Detect which cell encompasses the target text, then output its [X, Y] center coordinate. 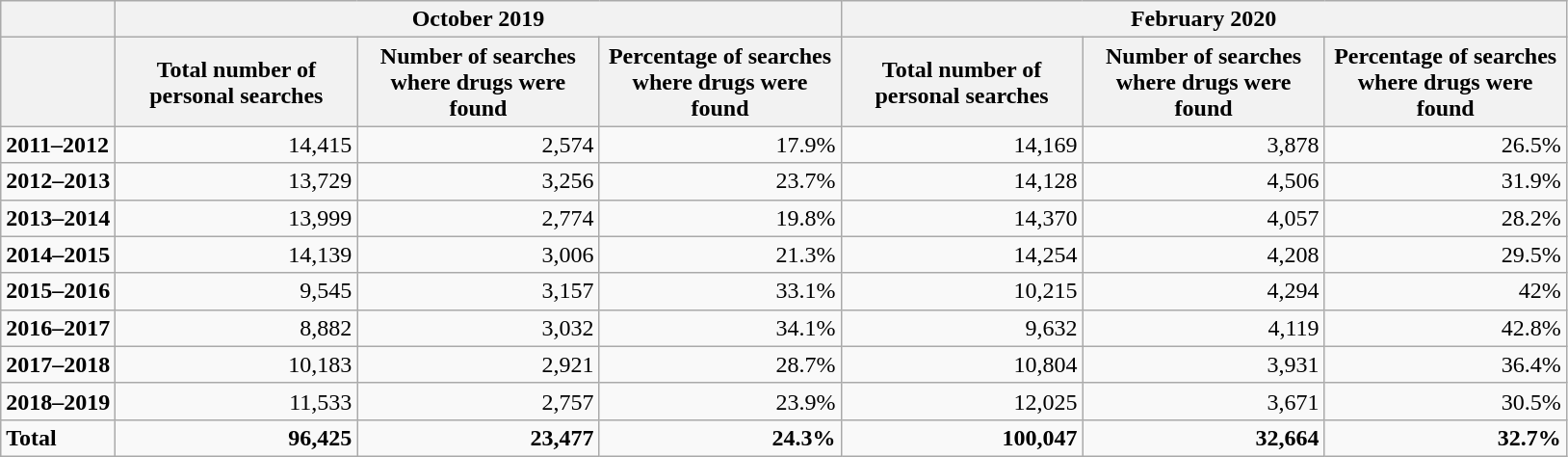
32.7% [1445, 438]
11,533 [237, 401]
36.4% [1445, 364]
23.9% [720, 401]
3,931 [1204, 364]
2018–2019 [58, 401]
23,477 [478, 438]
42% [1445, 291]
13,999 [237, 218]
2,774 [478, 218]
28.2% [1445, 218]
14,139 [237, 255]
2016–2017 [58, 328]
26.5% [1445, 145]
Total [58, 438]
10,183 [237, 364]
24.3% [720, 438]
13,729 [237, 181]
34.1% [720, 328]
17.9% [720, 145]
14,128 [961, 181]
2013–2014 [58, 218]
96,425 [237, 438]
23.7% [720, 181]
2,921 [478, 364]
2012–2013 [58, 181]
3,256 [478, 181]
2011–2012 [58, 145]
14,370 [961, 218]
29.5% [1445, 255]
2,574 [478, 145]
4,057 [1204, 218]
3,671 [1204, 401]
3,032 [478, 328]
2014–2015 [58, 255]
31.9% [1445, 181]
3,878 [1204, 145]
30.5% [1445, 401]
33.1% [720, 291]
19.8% [720, 218]
3,006 [478, 255]
28.7% [720, 364]
2015–2016 [58, 291]
9,632 [961, 328]
9,545 [237, 291]
12,025 [961, 401]
10,804 [961, 364]
February 2020 [1204, 19]
4,294 [1204, 291]
2017–2018 [58, 364]
42.8% [1445, 328]
32,664 [1204, 438]
4,208 [1204, 255]
3,157 [478, 291]
4,506 [1204, 181]
14,169 [961, 145]
2,757 [478, 401]
100,047 [961, 438]
8,882 [237, 328]
14,415 [237, 145]
10,215 [961, 291]
21.3% [720, 255]
4,119 [1204, 328]
14,254 [961, 255]
October 2019 [478, 19]
